Search for the cell housing the specified text and yield its [X, Y] center coordinate. 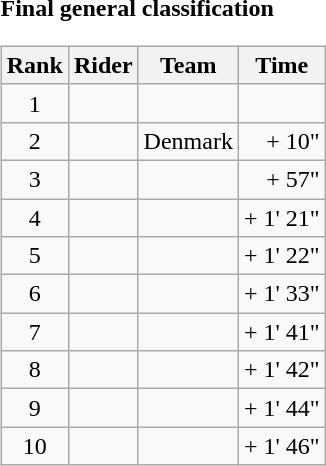
+ 1' 33" [282, 294]
7 [34, 332]
Time [282, 65]
5 [34, 256]
+ 1' 44" [282, 408]
+ 1' 41" [282, 332]
+ 10" [282, 141]
+ 57" [282, 179]
Denmark [188, 141]
6 [34, 294]
Rider [103, 65]
3 [34, 179]
Team [188, 65]
8 [34, 370]
+ 1' 22" [282, 256]
+ 1' 21" [282, 217]
Rank [34, 65]
4 [34, 217]
1 [34, 103]
10 [34, 446]
+ 1' 46" [282, 446]
+ 1' 42" [282, 370]
2 [34, 141]
9 [34, 408]
